Detect which cell encompasses the target text, then output its (X, Y) center coordinate. 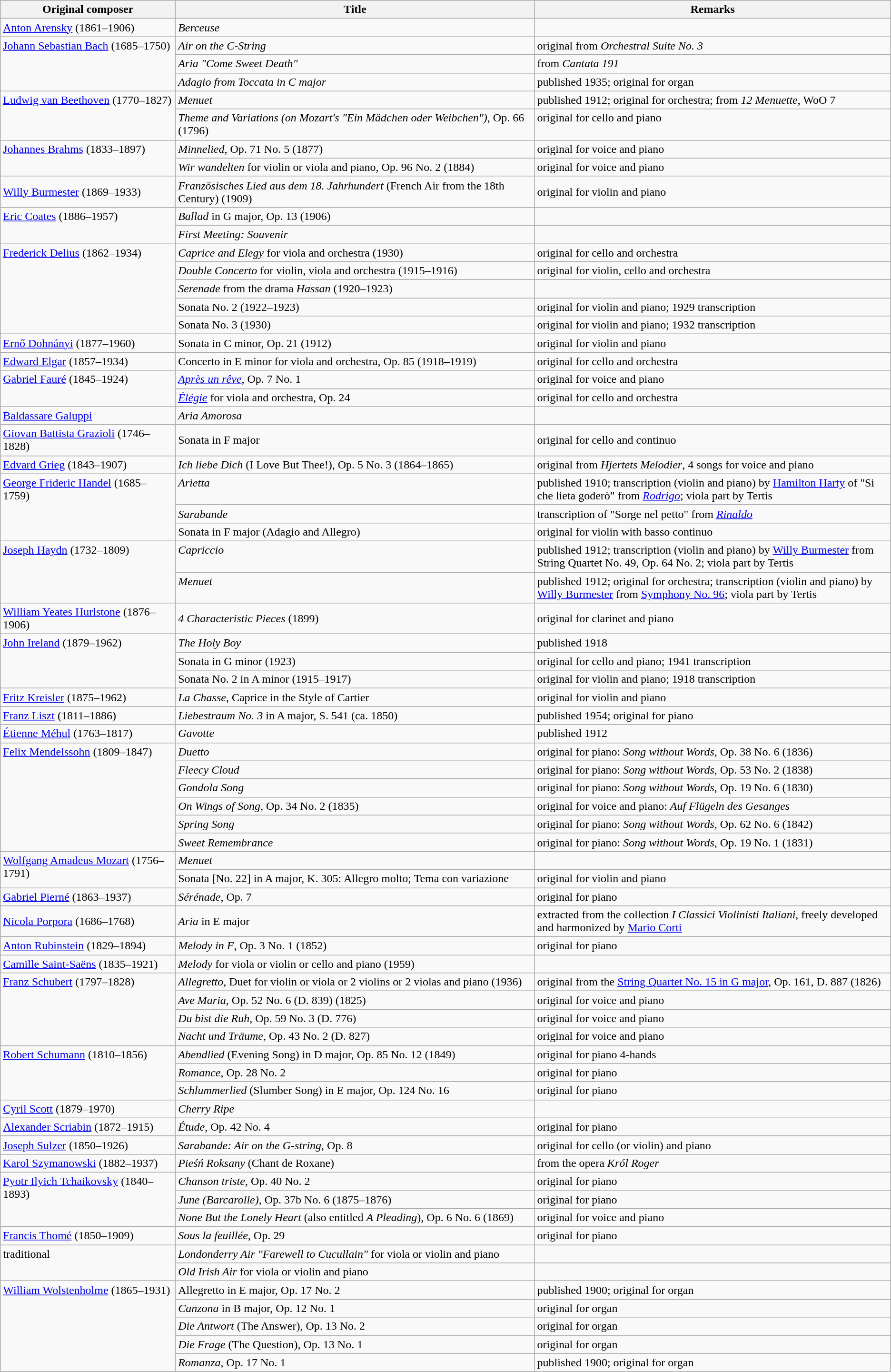
Abendlied (Evening Song) in D major, Op. 85 No. 12 (1849) (355, 1054)
original for violin and piano; 1929 transcription (713, 307)
Franz Liszt (1811–1886) (88, 716)
Élégie for viola and orchestra, Op. 24 (355, 398)
Französisches Lied aus dem 18. Jahrhundert (French Air from the 18th Century) (1909) (355, 191)
George Frideric Handel (1685–1759) (88, 507)
Edward Elgar (1857–1934) (88, 361)
Sweet Remembrance (355, 842)
Anton Arensky (1861–1906) (88, 28)
original from the String Quartet No. 15 in G major, Op. 161, D. 887 (1826) (713, 982)
Après un rêve, Op. 7 No. 1 (355, 379)
Allegretto in E major, Op. 17 No. 2 (355, 1290)
June (Barcarolle), Op. 37b No. 6 (1875–1876) (355, 1199)
Cyril Scott (1879–1970) (88, 1109)
Chanson triste, Op. 40 No. 2 (355, 1181)
Air on the C-String (355, 46)
Sonata [No. 22] in A major, K. 305: Allegro molto; Tema con variazione (355, 878)
Sous la feuillée, Op. 29 (355, 1236)
Concerto in E minor for viola and orchestra, Op. 85 (1918–1919) (355, 361)
original for violin and piano; 1932 transcription (713, 325)
original for cello and continuo (713, 440)
Franz Schubert (1797–1828) (88, 1009)
Ernő Dohnányi (1877–1960) (88, 343)
original for piano: Song without Words, Op. 38 No. 6 (1836) (713, 752)
Serenade from the drama Hassan (1920–1923) (355, 289)
Nicola Porpora (1686–1768) (88, 922)
Original composer (88, 10)
La Chasse, Caprice in the Style of Cartier (355, 697)
Caprice and Elegy for viola and orchestra (1930) (355, 253)
Sonata in F major (Adagio and Allegro) (355, 532)
Robert Schumann (1810–1856) (88, 1073)
original for violin and piano; 1918 transcription (713, 679)
Alexander Scriabin (1872–1915) (88, 1127)
Gavotte (355, 734)
Die Frage (The Question), Op. 13 No. 1 (355, 1344)
Joseph Haydn (1732–1809) (88, 572)
Sonata in F major (355, 440)
Minnelied, Op. 71 No. 5 (1877) (355, 149)
John Ireland (1879–1962) (88, 661)
Romanza, Op. 17 No. 1 (355, 1362)
original for violin, cello and orchestra (713, 271)
Liebestraum No. 3 in A major, S. 541 (ca. 1850) (355, 716)
published 1912 (713, 734)
Nacht und Träume, Op. 43 No. 2 (D. 827) (355, 1036)
Sérénade, Op. 7 (355, 896)
Fritz Kreisler (1875–1962) (88, 697)
Aria "Come Sweet Death" (355, 64)
original for voice and piano: Auf Flügeln des Gesanges (713, 806)
Double Concerto for violin, viola and orchestra (1915–1916) (355, 271)
Schlummerlied (Slumber Song) in E major, Op. 124 No. 16 (355, 1091)
Gabriel Pierné (1863–1937) (88, 896)
original from Orchestral Suite No. 3 (713, 46)
Eric Coates (1886–1957) (88, 225)
Étienne Méhul (1763–1817) (88, 734)
Pieśń Roksany (Chant de Roxane) (355, 1163)
transcription of "Sorge nel petto" from Rinaldo (713, 514)
Theme and Variations (on Mozart's "Ein Mädchen oder Weibchen"), Op. 66 (1796) (355, 125)
original for violin with basso continuo (713, 532)
Gabriel Fauré (1845–1924) (88, 388)
Sonata in C minor, Op. 21 (1912) (355, 343)
Wolfgang Amadeus Mozart (1756–1791) (88, 869)
Ludwig van Beethoven (1770–1827) (88, 115)
published 1912; transcription (violin and piano) by Willy Burmester from String Quartet No. 49, Op. 64 No. 2; viola part by Tertis (713, 556)
original for cello (or violin) and piano (713, 1145)
Johannes Brahms (1833–1897) (88, 158)
original for piano: Song without Words, Op. 53 No. 2 (1838) (713, 770)
original from Hjertets Melodier, 4 songs for voice and piano (713, 465)
Berceuse (355, 28)
Fleecy Cloud (355, 770)
Ich liebe Dich (I Love But Thee!), Op. 5 No. 3 (1864–1865) (355, 465)
Cherry Ripe (355, 1109)
Melody in F, Op. 3 No. 1 (1852) (355, 946)
Adagio from Toccata in C major (355, 82)
Joseph Sulzer (1850–1926) (88, 1145)
William Yeates Hurlstone (1876–1906) (88, 619)
published 1912; original for orchestra; from 12 Menuette, WoO 7 (713, 100)
Sonata No. 2 in A minor (1915–1917) (355, 679)
Pyotr Ilyich Tchaikovsky (1840–1893) (88, 1199)
Aria Amorosa (355, 416)
Melody for viola or violin or cello and piano (1959) (355, 964)
published 1912; original for orchestra; transcription (violin and piano) by Willy Burmester from Symphony No. 96; viola part by Tertis (713, 587)
Allegretto, Duet for violin or viola or 2 violins or 2 violas and piano (1936) (355, 982)
original for piano: Song without Words, Op. 19 No. 6 (1830) (713, 788)
Old Irish Air for viola or violin and piano (355, 1272)
None But the Lonely Heart (also entitled A Pleading), Op. 6 No. 6 (1869) (355, 1218)
Ballad in G major, Op. 13 (1906) (355, 216)
Johann Sebastian Bach (1685–1750) (88, 64)
Wir wandelten for violin or viola and piano, Op. 96 No. 2 (1884) (355, 167)
original for cello and piano; 1941 transcription (713, 661)
Sarabande: Air on the G-string, Op. 8 (355, 1145)
4 Characteristic Pieces (1899) (355, 619)
original for piano: Song without Words, Op. 62 No. 6 (1842) (713, 824)
Frederick Delius (1862–1934) (88, 289)
traditional (88, 1263)
The Holy Boy (355, 643)
extracted from the collection I Classici Violinisti Italiani, freely developed and harmonized by Mario Corti (713, 922)
Felix Mendelssohn (1809–1847) (88, 797)
On Wings of Song, Op. 34 No. 2 (1835) (355, 806)
published 1918 (713, 643)
original for cello and piano (713, 125)
Ave Maria, Op. 52 No. 6 (D. 839) (1825) (355, 1000)
Sonata in G minor (1923) (355, 661)
Aria in E major (355, 922)
from Cantata 191 (713, 64)
Duetto (355, 752)
Sonata No. 3 (1930) (355, 325)
Du bist die Ruh, Op. 59 No. 3 (D. 776) (355, 1018)
published 1935; original for organ (713, 82)
from the opera Król Roger (713, 1163)
Camille Saint-Saëns (1835–1921) (88, 964)
Arietta (355, 489)
William Wolstenholme (1865–1931) (88, 1326)
Étude, Op. 42 No. 4 (355, 1127)
published 1910; transcription (violin and piano) by Hamilton Harty of "Si che lieta goderò" from Rodrigo; viola part by Tertis (713, 489)
Gondola Song (355, 788)
Francis Thomé (1850–1909) (88, 1236)
Baldassare Galuppi (88, 416)
Capriccio (355, 556)
Romance, Op. 28 No. 2 (355, 1073)
Sarabande (355, 514)
original for clarinet and piano (713, 619)
Anton Rubinstein (1829–1894) (88, 946)
Giovan Battista Grazioli (1746–1828) (88, 440)
published 1954; original for piano (713, 716)
original for piano: Song without Words, Op. 19 No. 1 (1831) (713, 842)
First Meeting: Souvenir (355, 234)
Canzona in B major, Op. 12 No. 1 (355, 1308)
Die Antwort (The Answer), Op. 13 No. 2 (355, 1326)
Spring Song (355, 824)
Edvard Grieg (1843–1907) (88, 465)
Sonata No. 2 (1922–1923) (355, 307)
Willy Burmester (1869–1933) (88, 191)
Londonderry Air "Farewell to Cucullain" for viola or violin and piano (355, 1254)
original for piano 4-hands (713, 1054)
Remarks (713, 10)
Karol Szymanowski (1882–1937) (88, 1163)
Title (355, 10)
